Locate the cell with the specified text and output its [X, Y] center coordinate. 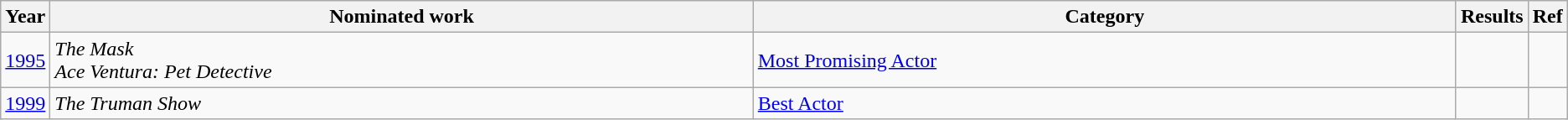
Year [25, 17]
Best Actor [1104, 103]
Results [1492, 17]
Nominated work [402, 17]
The Truman Show [402, 103]
1995 [25, 60]
The MaskAce Ventura: Pet Detective [402, 60]
Ref [1548, 17]
Most Promising Actor [1104, 60]
1999 [25, 103]
Category [1104, 17]
